Search for the cell housing the specified text and yield its [x, y] center coordinate. 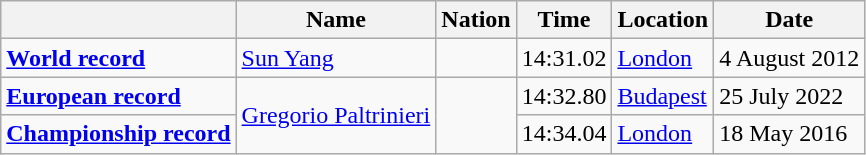
25 July 2022 [790, 96]
Time [564, 20]
4 August 2012 [790, 58]
14:31.02 [564, 58]
14:34.04 [564, 134]
Sun Yang [336, 58]
14:32.80 [564, 96]
Championship record [118, 134]
Date [790, 20]
Nation [476, 20]
European record [118, 96]
Location [663, 20]
Budapest [663, 96]
Name [336, 20]
World record [118, 58]
Gregorio Paltrinieri [336, 115]
18 May 2016 [790, 134]
